Capture the cell that displays the provided text and extract its (x, y) central coordinate. 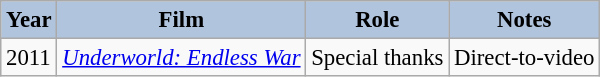
Underworld: Endless War (182, 58)
Film (182, 20)
Direct-to-video (524, 58)
2011 (29, 58)
Year (29, 20)
Special thanks (378, 58)
Notes (524, 20)
Role (378, 20)
